Find where the given text appears and provide that cell's center as (x, y) coordinate. 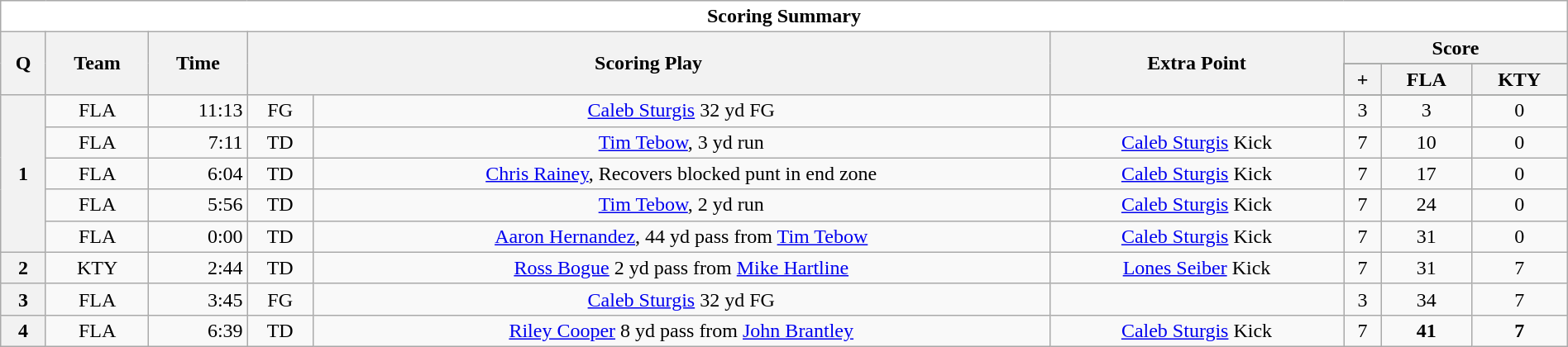
7:11 (198, 142)
17 (1426, 173)
Tim Tebow, 3 yd run (681, 142)
Team (97, 64)
1 (23, 173)
2 (23, 268)
Aaron Hernandez, 44 yd pass from Tim Tebow (681, 236)
Time (198, 64)
Tim Tebow, 2 yd run (681, 205)
Chris Rainey, Recovers blocked punt in end zone (681, 173)
Scoring Play (648, 64)
24 (1426, 205)
6:39 (198, 330)
10 (1426, 142)
Extra Point (1197, 64)
11:13 (198, 111)
6:04 (198, 173)
4 (23, 330)
5:56 (198, 205)
3:45 (198, 299)
Riley Cooper 8 yd pass from John Brantley (681, 330)
Lones Seiber Kick (1197, 268)
41 (1426, 330)
34 (1426, 299)
Q (23, 64)
2:44 (198, 268)
Score (1456, 48)
Ross Bogue 2 yd pass from Mike Hartline (681, 268)
+ (1363, 79)
Scoring Summary (784, 17)
0:00 (198, 236)
